Scan for the cell matching the given text and deliver its [X, Y] coordinate at center. 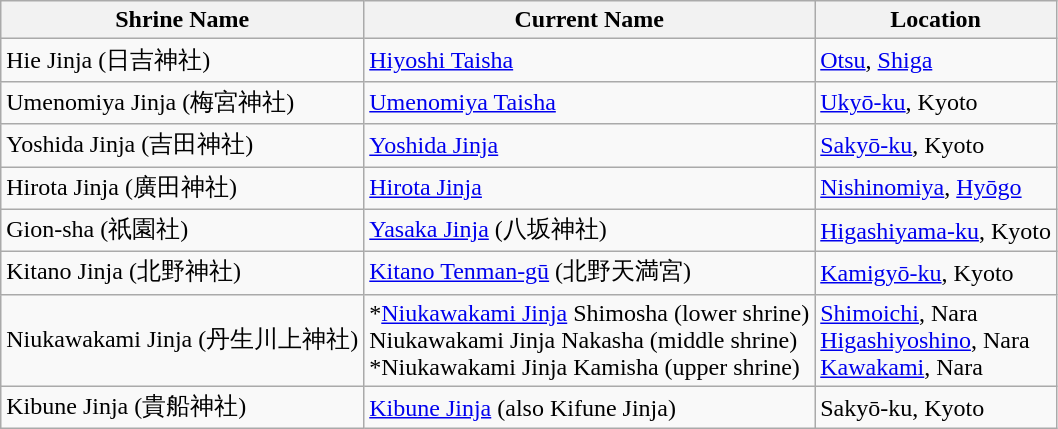
Hie Jinja (日吉神社) [182, 60]
*Niukawakami Jinja Shimosha (lower shrine)Niukawakami Jinja Nakasha (middle shrine)*Niukawakami Jinja Kamisha (upper shrine) [590, 340]
Umenomiya Jinja (梅宮神社) [182, 102]
Kitano Tenman-gū (北野天満宮) [590, 274]
Yoshida Jinja [590, 146]
Gion-sha (祇園社) [182, 230]
Yasaka Jinja (八坂神社) [590, 230]
Higashiyama-ku, Kyoto [936, 230]
Otsu, Shiga [936, 60]
Current Name [590, 20]
Shrine Name [182, 20]
Kamigyō-ku, Kyoto [936, 274]
Ukyō-ku, Kyoto [936, 102]
Hirota Jinja (廣田神社) [182, 188]
Umenomiya Taisha [590, 102]
Nishinomiya, Hyōgo [936, 188]
Hiyoshi Taisha [590, 60]
Kibune Jinja (貴船神社) [182, 408]
Location [936, 20]
Yoshida Jinja (吉田神社) [182, 146]
Shimoichi, NaraHigashiyoshino, NaraKawakami, Nara [936, 340]
Niukawakami Jinja (丹生川上神社) [182, 340]
Kibune Jinja (also Kifune Jinja) [590, 408]
Hirota Jinja [590, 188]
Kitano Jinja (北野神社) [182, 274]
